Scan for the cell matching the given text and deliver its (X, Y) coordinate at center. 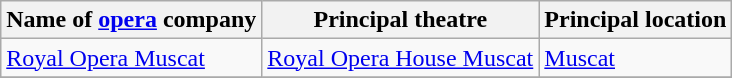
Royal Opera House Muscat (400, 58)
Principal location (636, 20)
Name of opera company (132, 20)
Principal theatre (400, 20)
Royal Opera Muscat (132, 58)
Muscat (636, 58)
